Search for the cell housing the specified text and yield its [x, y] center coordinate. 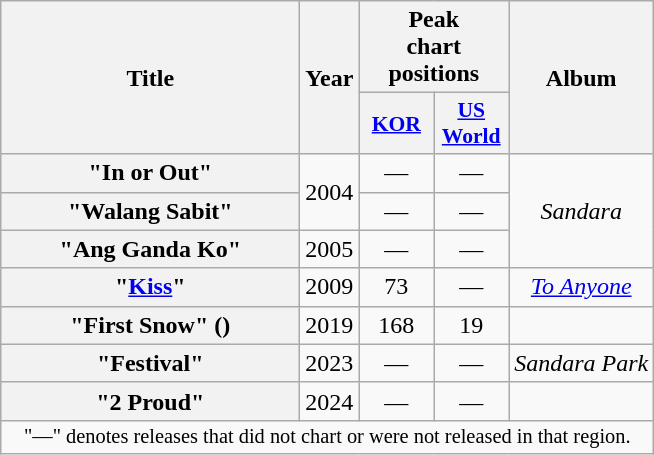
US World [472, 124]
168 [396, 325]
2019 [330, 325]
Title [150, 78]
"—" denotes releases that did not chart or were not released in that region. [328, 437]
To Anyone [582, 287]
"In or Out" [150, 173]
"Ang Ganda Ko" [150, 249]
2005 [330, 249]
Album [582, 78]
"Walang Sabit" [150, 211]
2024 [330, 401]
Year [330, 78]
"First Snow" () [150, 325]
19 [472, 325]
Peakchartpositions [434, 47]
2023 [330, 363]
"2 Proud" [150, 401]
73 [396, 287]
2009 [330, 287]
2004 [330, 192]
"Festival" [150, 363]
KOR [396, 124]
Sandara [582, 211]
Sandara Park [582, 363]
"Kiss" [150, 287]
